Capture the cell that displays the provided text and extract its (X, Y) central coordinate. 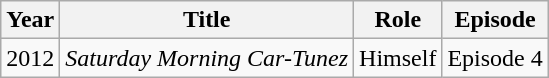
Year (30, 20)
Episode 4 (495, 58)
Himself (398, 58)
Saturday Morning Car-Tunez (207, 58)
Role (398, 20)
Episode (495, 20)
Title (207, 20)
2012 (30, 58)
